Capture the cell that displays the provided text and extract its [x, y] central coordinate. 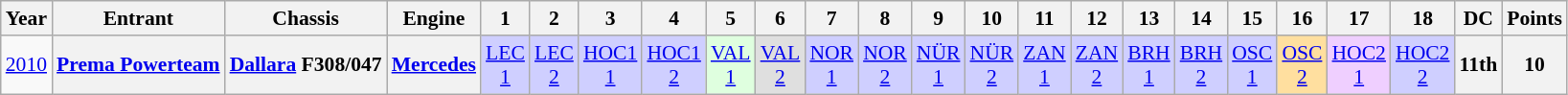
6 [781, 18]
LEC2 [554, 65]
Prema Powerteam [138, 65]
HOC11 [611, 65]
13 [1149, 18]
12 [1097, 18]
16 [1302, 18]
VAL1 [731, 65]
BRH2 [1201, 65]
BRH1 [1149, 65]
LEC1 [506, 65]
Chassis [307, 18]
15 [1252, 18]
ZAN2 [1097, 65]
Mercedes [434, 65]
14 [1201, 18]
OSC2 [1302, 65]
11 [1044, 18]
Points [1534, 18]
NOR2 [885, 65]
HOC12 [674, 65]
ZAN1 [1044, 65]
HOC22 [1423, 65]
18 [1423, 18]
Entrant [138, 18]
NÜR1 [939, 65]
9 [939, 18]
HOC21 [1358, 65]
DC [1478, 18]
5 [731, 18]
2 [554, 18]
2010 [27, 65]
OSC1 [1252, 65]
8 [885, 18]
NÜR2 [991, 65]
7 [831, 18]
3 [611, 18]
11th [1478, 65]
17 [1358, 18]
Dallara F308/047 [307, 65]
4 [674, 18]
1 [506, 18]
VAL2 [781, 65]
Engine [434, 18]
NOR1 [831, 65]
Year [27, 18]
